Capture the cell that displays the provided text and extract its [X, Y] central coordinate. 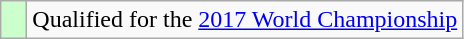
Qualified for the 2017 World Championship [245, 20]
